Capture the cell that displays the provided text and extract its [X, Y] central coordinate. 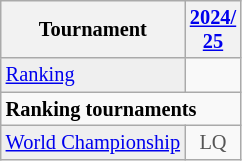
Ranking tournaments [121, 109]
2024/25 [213, 29]
World Championship [93, 142]
LQ [213, 142]
Ranking [93, 75]
Tournament [93, 29]
